Provide the [X, Y] coordinate of the cell's center where the given text is located.  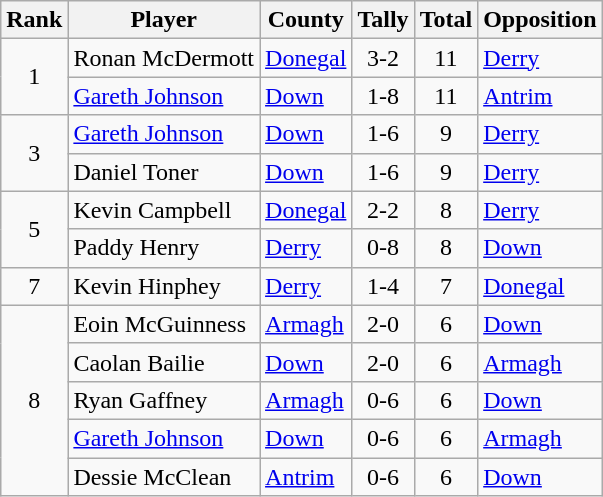
Player [164, 20]
Dessie McClean [164, 477]
Rank [34, 20]
Kevin Hinphey [164, 286]
1 [34, 77]
Kevin Campbell [164, 210]
Ryan Gaffney [164, 400]
Total [446, 20]
1-4 [383, 286]
Eoin McGuinness [164, 324]
0-8 [383, 248]
Tally [383, 20]
County [306, 20]
Paddy Henry [164, 248]
5 [34, 229]
Ronan McDermott [164, 58]
3 [34, 153]
3-2 [383, 58]
Caolan Bailie [164, 362]
2-2 [383, 210]
1-8 [383, 96]
Daniel Toner [164, 172]
Opposition [540, 20]
